From the cell containing the given text, extract its center point as (X, Y) coordinate. 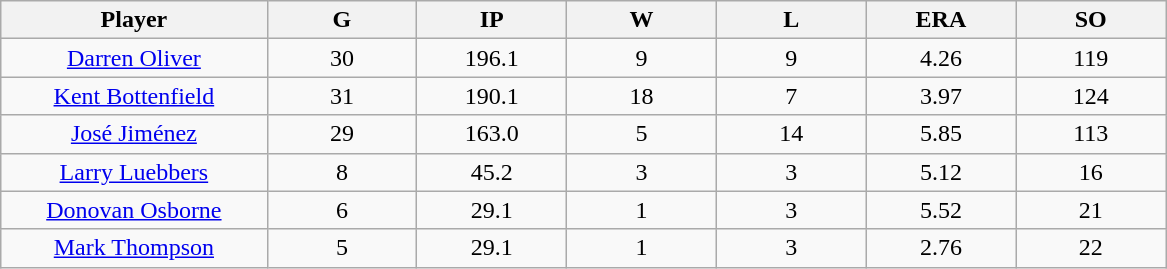
163.0 (492, 134)
L (791, 20)
Kent Bottenfield (134, 96)
119 (1091, 58)
16 (1091, 172)
3.97 (941, 96)
Player (134, 20)
7 (791, 96)
196.1 (492, 58)
45.2 (492, 172)
5.85 (941, 134)
IP (492, 20)
29 (342, 134)
José Jiménez (134, 134)
14 (791, 134)
8 (342, 172)
6 (342, 210)
190.1 (492, 96)
Donovan Osborne (134, 210)
5.52 (941, 210)
Larry Luebbers (134, 172)
Mark Thompson (134, 248)
124 (1091, 96)
G (342, 20)
30 (342, 58)
SO (1091, 20)
18 (642, 96)
2.76 (941, 248)
Darren Oliver (134, 58)
113 (1091, 134)
5.12 (941, 172)
21 (1091, 210)
22 (1091, 248)
W (642, 20)
4.26 (941, 58)
ERA (941, 20)
31 (342, 96)
